Determine the (x, y) coordinate at the center of the cell enclosing the given text.  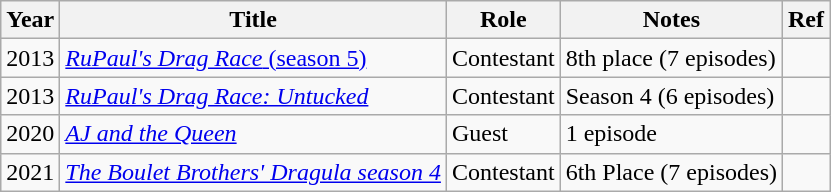
Ref (806, 20)
Year (30, 20)
AJ and the Queen (254, 134)
8th place (7 episodes) (671, 58)
Role (503, 20)
Guest (503, 134)
1 episode (671, 134)
Title (254, 20)
The Boulet Brothers' Dragula season 4 (254, 172)
Season 4 (6 episodes) (671, 96)
2021 (30, 172)
RuPaul's Drag Race (season 5) (254, 58)
6th Place (7 episodes) (671, 172)
2020 (30, 134)
RuPaul's Drag Race: Untucked (254, 96)
Notes (671, 20)
